Determine the (X, Y) coordinate at the center of the cell enclosing the given text.  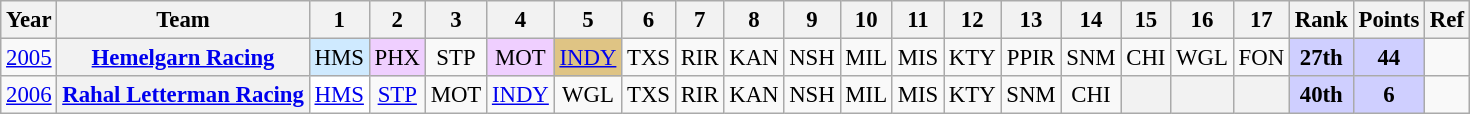
2005 (29, 58)
Points (1388, 20)
11 (918, 20)
Rahal Letterman Racing (183, 95)
2 (397, 20)
15 (1146, 20)
13 (1031, 20)
40th (1321, 95)
PPIR (1031, 58)
Hemelgarn Racing (183, 58)
10 (866, 20)
7 (700, 20)
Rank (1321, 20)
1 (339, 20)
14 (1091, 20)
Ref (1448, 20)
Year (29, 20)
5 (588, 20)
4 (521, 20)
8 (754, 20)
27th (1321, 58)
FON (1261, 58)
44 (1388, 58)
9 (812, 20)
2006 (29, 95)
17 (1261, 20)
PHX (397, 58)
Team (183, 20)
16 (1202, 20)
12 (972, 20)
3 (456, 20)
